Identify which cell holds the provided text, then report its [X, Y] central coordinate. 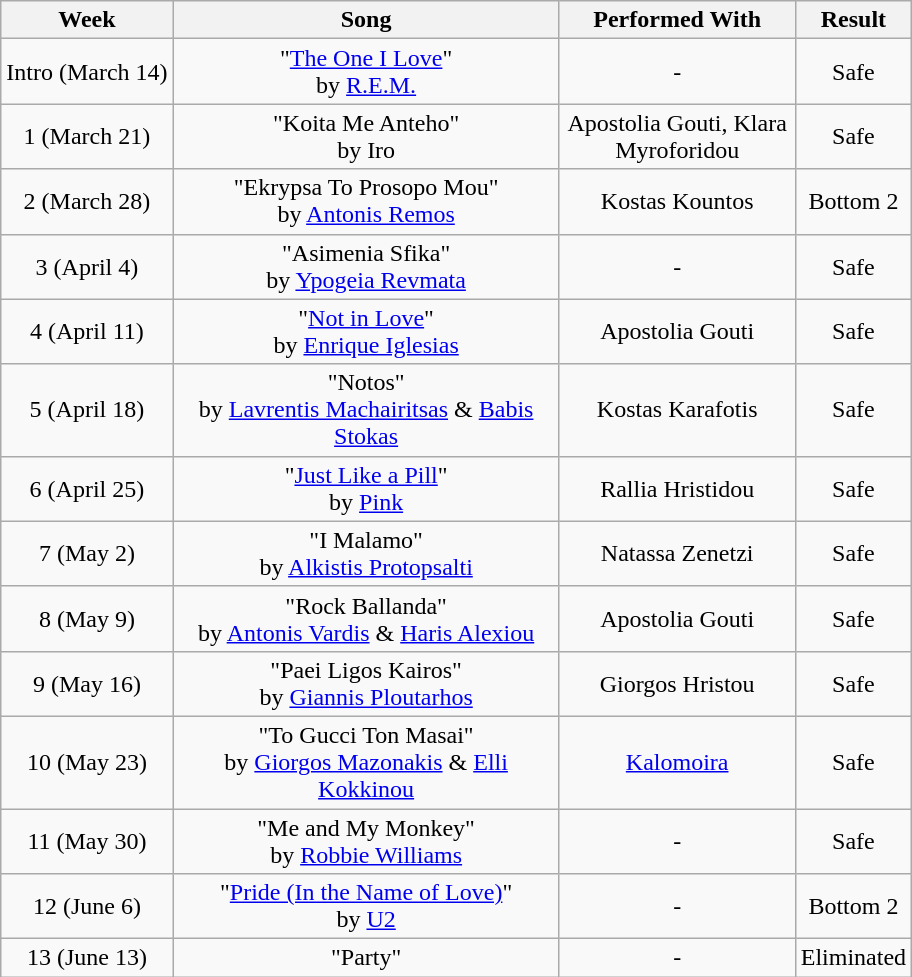
Result [853, 20]
"Pride (In the Name of Love)"by U2 [366, 906]
"Koita Me Anteho"by Iro [366, 136]
5 (April 18) [87, 410]
2 (March 28) [87, 202]
3 (April 4) [87, 266]
9 (May 16) [87, 684]
1 (March 21) [87, 136]
12 (June 6) [87, 906]
10 (May 23) [87, 762]
"Ekrypsa To Prosopo Mou"by Antonis Remos [366, 202]
"I Malamo"by Alkistis Protopsalti [366, 554]
13 (June 13) [87, 958]
11 (May 30) [87, 840]
Rallia Hristidou [677, 488]
7 (May 2) [87, 554]
6 (April 25) [87, 488]
Apostolia Gouti, Klara Myroforidou [677, 136]
Performed With [677, 20]
"Party" [366, 958]
Kostas Karafotis [677, 410]
"Paei Ligos Kairos"by Giannis Ploutarhos [366, 684]
Natassa Zenetzi [677, 554]
"Rock Ballanda"by Antonis Vardis & Haris Alexiou [366, 618]
8 (May 9) [87, 618]
"Me and My Monkey"by Robbie Williams [366, 840]
Giorgos Hristou [677, 684]
"Asimenia Sfika"by Ypogeia Revmata [366, 266]
"To Gucci Ton Masai"by Giorgos Mazonakis & Elli Kokkinou [366, 762]
"Not in Love"by Enrique Iglesias [366, 332]
"The One I Love"by R.E.M. [366, 72]
4 (April 11) [87, 332]
Intro (March 14) [87, 72]
Kalomoira [677, 762]
Eliminated [853, 958]
"Notos"by Lavrentis Machairitsas & Babis Stokas [366, 410]
Song [366, 20]
Kostas Kountos [677, 202]
"Just Like a Pill"by Pink [366, 488]
Week [87, 20]
